Pinpoint the cell where the given text exists, returning its [X, Y] midpoint coordinate. 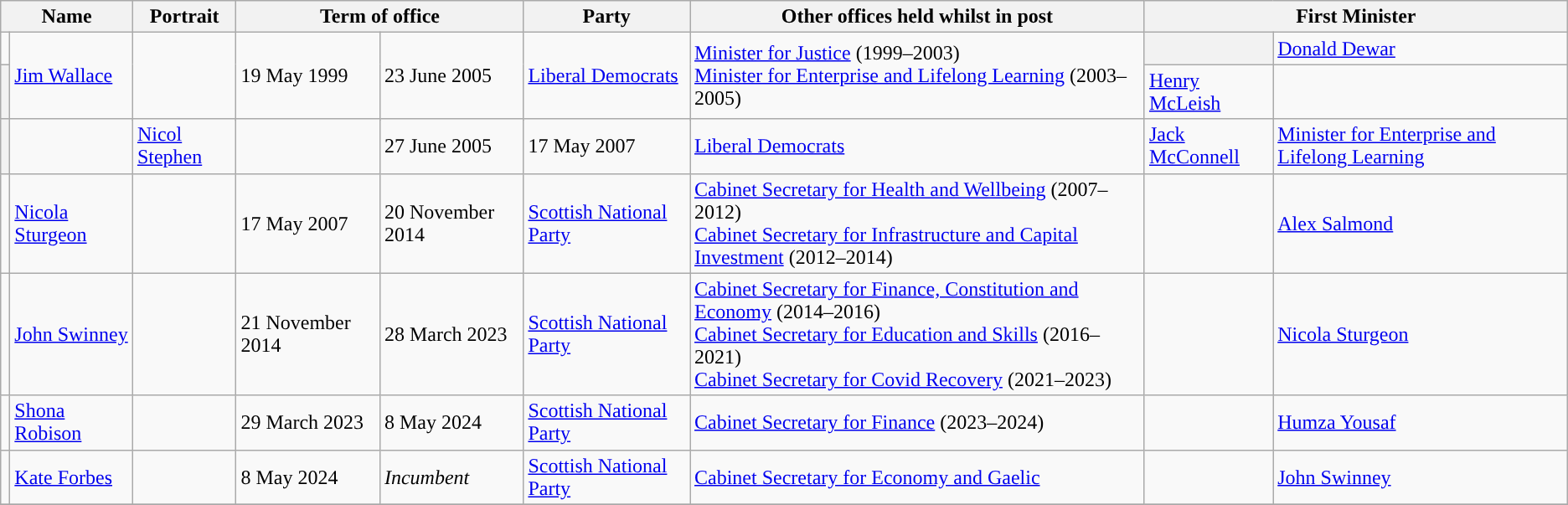
Humza Yousaf [1421, 422]
Portrait [184, 17]
19 May 1999 [308, 75]
Party [606, 17]
Minister for Enterprise and Lifelong Learning [1421, 146]
Henry McLeish [1208, 92]
Term of office [380, 17]
Cabinet Secretary for Health and Wellbeing (2007–2012)Cabinet Secretary for Infrastructure and Capital Investment (2012–2014) [918, 223]
29 March 2023 [308, 422]
20 November 2014 [451, 223]
Jim Wallace [72, 75]
Minister for Justice (1999–2003)Minister for Enterprise and Lifelong Learning (2003–2005) [918, 75]
Nicol Stephen [184, 146]
Donald Dewar [1421, 49]
23 June 2005 [451, 75]
28 March 2023 [451, 334]
21 November 2014 [308, 334]
Name [67, 17]
Cabinet Secretary for Finance (2023–2024) [918, 422]
Cabinet Secretary for Economy and Gaelic [918, 477]
Jack McConnell [1208, 146]
Shona Robison [72, 422]
27 June 2005 [451, 146]
Alex Salmond [1421, 223]
First Minister [1355, 17]
Incumbent [451, 477]
Kate Forbes [72, 477]
Other offices held whilst in post [918, 17]
